Capture the cell that displays the provided text and extract its (X, Y) central coordinate. 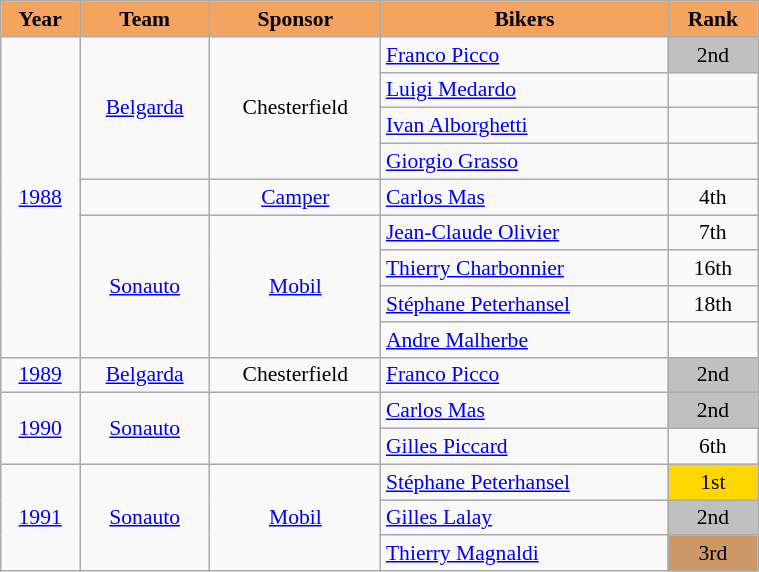
1988 (40, 198)
4th (713, 197)
3rd (713, 554)
Giorgio Grasso (524, 162)
Team (145, 19)
Year (40, 19)
Gilles Piccard (524, 447)
16th (713, 269)
Sponsor (296, 19)
Andre Malherbe (524, 340)
1990 (40, 428)
Rank (713, 19)
Ivan Alborghetti (524, 126)
7th (713, 233)
1st (713, 482)
18th (713, 304)
Luigi Medardo (524, 90)
1991 (40, 518)
Thierry Magnaldi (524, 554)
Camper (296, 197)
Thierry Charbonnier (524, 269)
1989 (40, 375)
Jean-Claude Olivier (524, 233)
6th (713, 447)
Gilles Lalay (524, 518)
Bikers (524, 19)
